Search for the cell housing the specified text and yield its [X, Y] center coordinate. 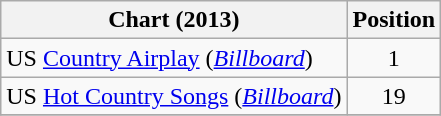
1 [394, 58]
Chart (2013) [174, 20]
Position [394, 20]
US Hot Country Songs (Billboard) [174, 96]
19 [394, 96]
US Country Airplay (Billboard) [174, 58]
